Detect which cell encompasses the target text, then output its (x, y) center coordinate. 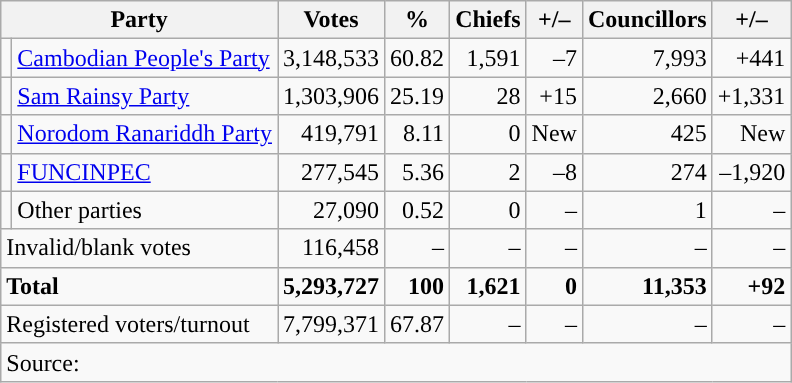
+1,331 (752, 96)
274 (647, 172)
Norodom Ranariddh Party (145, 134)
FUNCINPEC (145, 172)
Total (140, 286)
Other parties (145, 210)
2 (488, 172)
100 (418, 286)
11,353 (647, 286)
27,090 (332, 210)
1,591 (488, 58)
% (418, 20)
+15 (554, 96)
Chiefs (488, 20)
2,660 (647, 96)
Party (140, 20)
1 (647, 210)
116,458 (332, 248)
Invalid/blank votes (140, 248)
3,148,533 (332, 58)
+441 (752, 58)
–1,920 (752, 172)
5.36 (418, 172)
60.82 (418, 58)
8.11 (418, 134)
25.19 (418, 96)
1,303,906 (332, 96)
Source: (396, 362)
–8 (554, 172)
Councillors (647, 20)
0.52 (418, 210)
419,791 (332, 134)
Registered voters/turnout (140, 324)
Cambodian People's Party (145, 58)
425 (647, 134)
7,799,371 (332, 324)
1,621 (488, 286)
7,993 (647, 58)
Sam Rainsy Party (145, 96)
5,293,727 (332, 286)
–7 (554, 58)
+92 (752, 286)
67.87 (418, 324)
Votes (332, 20)
28 (488, 96)
277,545 (332, 172)
